Scan for the cell matching the given text and deliver its (x, y) coordinate at center. 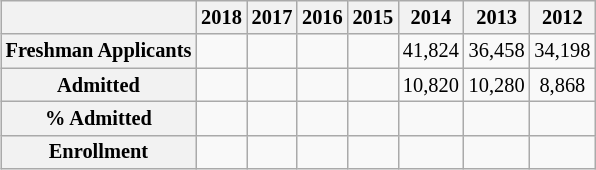
10,280 (497, 85)
Admitted (99, 85)
Freshman Applicants (99, 51)
% Admitted (99, 119)
2017 (272, 18)
41,824 (431, 51)
2012 (563, 18)
10,820 (431, 85)
2015 (373, 18)
2018 (221, 18)
2013 (497, 18)
2014 (431, 18)
34,198 (563, 51)
8,868 (563, 85)
2016 (322, 18)
Enrollment (99, 152)
36,458 (497, 51)
